Scan for the cell matching the given text and deliver its (x, y) coordinate at center. 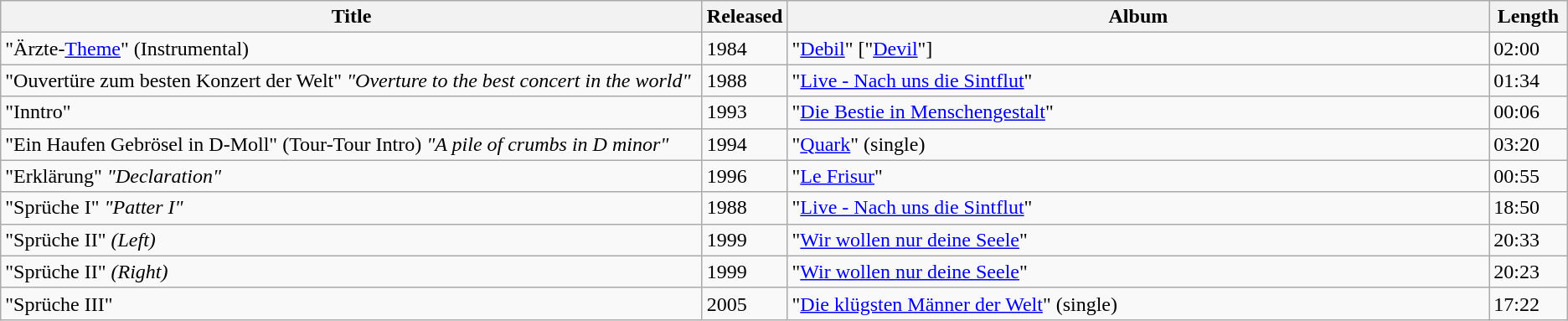
"Erklärung" "Declaration" (352, 176)
"Ärzte-Theme" (Instrumental) (352, 49)
Title (352, 17)
"Die Bestie in Menschengestalt" (1138, 112)
2005 (745, 303)
"Sprüche II" (Right) (352, 272)
02:00 (1528, 49)
00:55 (1528, 176)
01:34 (1528, 80)
"Debil" ["Devil"] (1138, 49)
"Sprüche II" (Left) (352, 240)
"Quark" (single) (1138, 144)
"Sprüche I" "Patter I" (352, 208)
1984 (745, 49)
"Sprüche III" (352, 303)
Album (1138, 17)
"Inntro" (352, 112)
"Die klügsten Männer der Welt" (single) (1138, 303)
Length (1528, 17)
03:20 (1528, 144)
1996 (745, 176)
20:33 (1528, 240)
"Le Frisur" (1138, 176)
00:06 (1528, 112)
Released (745, 17)
1993 (745, 112)
"Ein Haufen Gebrösel in D-Moll" (Tour-Tour Intro) "A pile of crumbs in D minor" (352, 144)
20:23 (1528, 272)
1994 (745, 144)
17:22 (1528, 303)
18:50 (1528, 208)
"Ouvertüre zum besten Konzert der Welt" "Overture to the best concert in the world" (352, 80)
